Provide the [X, Y] coordinate of the cell's center where the given text is located.  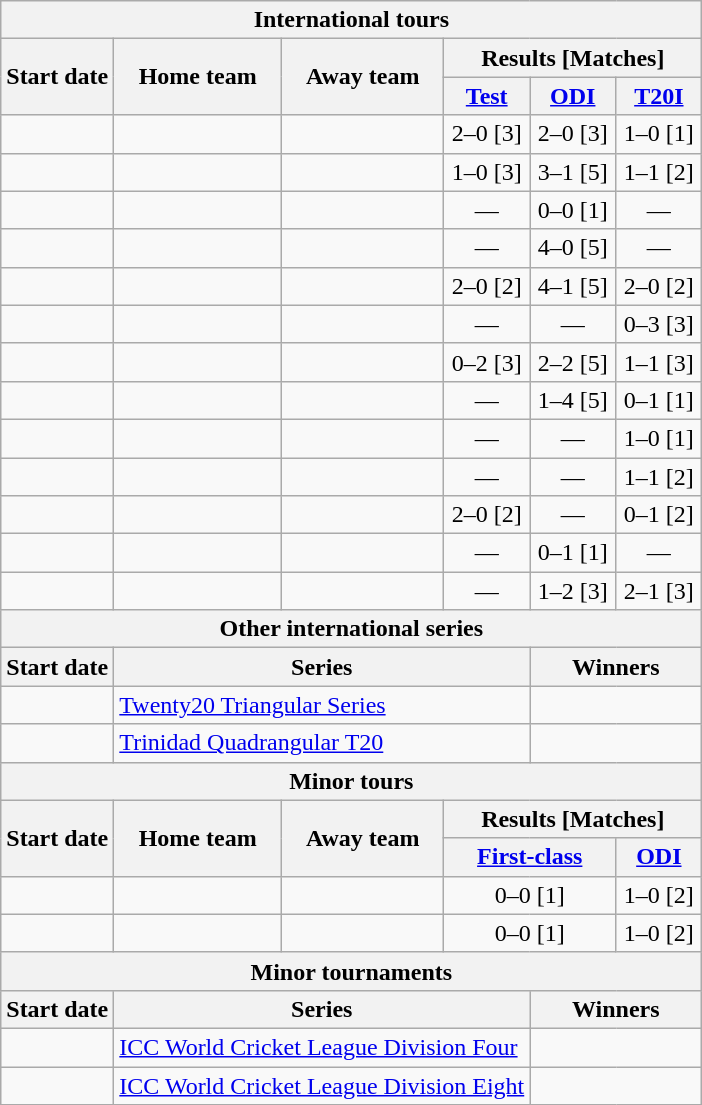
0–1 [2] [659, 515]
4–0 [5] [573, 248]
International tours [352, 20]
ICC World Cricket League Division Eight [322, 1085]
2–1 [3] [659, 591]
Minor tournaments [352, 971]
2–2 [5] [573, 362]
0–2 [3] [487, 362]
Minor tours [352, 781]
3–1 [5] [573, 172]
T20I [659, 96]
1–1 [3] [659, 362]
Test [487, 96]
4–1 [5] [573, 286]
1–4 [5] [573, 400]
0–3 [3] [659, 324]
1–0 [3] [487, 172]
ICC World Cricket League Division Four [322, 1047]
1–2 [3] [573, 591]
Other international series [352, 629]
Trinidad Quadrangular T20 [322, 743]
Twenty20 Triangular Series [322, 705]
First-class [530, 857]
